Provide the [x, y] coordinate of the cell's center where the given text is located.  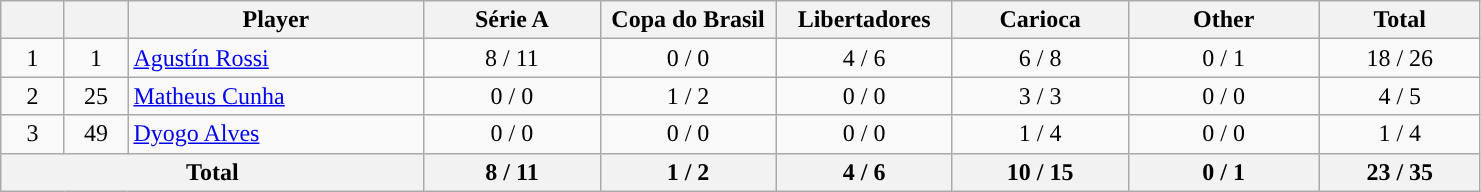
Player [276, 20]
25 [96, 96]
Agustín Rossi [276, 58]
18 / 26 [1400, 58]
2 [33, 96]
3 [33, 134]
4 / 5 [1400, 96]
23 / 35 [1400, 172]
Dyogo Alves [276, 134]
49 [96, 134]
3 / 3 [1040, 96]
Carioca [1040, 20]
Other [1224, 20]
6 / 8 [1040, 58]
Libertadores [864, 20]
Matheus Cunha [276, 96]
Série A [512, 20]
10 / 15 [1040, 172]
Copa do Brasil [688, 20]
